Identify which cell holds the provided text, then report its [x, y] central coordinate. 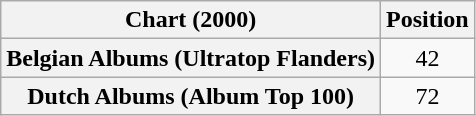
Position [428, 20]
Dutch Albums (Album Top 100) [191, 96]
Belgian Albums (Ultratop Flanders) [191, 58]
Chart (2000) [191, 20]
42 [428, 58]
72 [428, 96]
